Extract the [x, y] coordinate from the center of the cell holding the provided text.  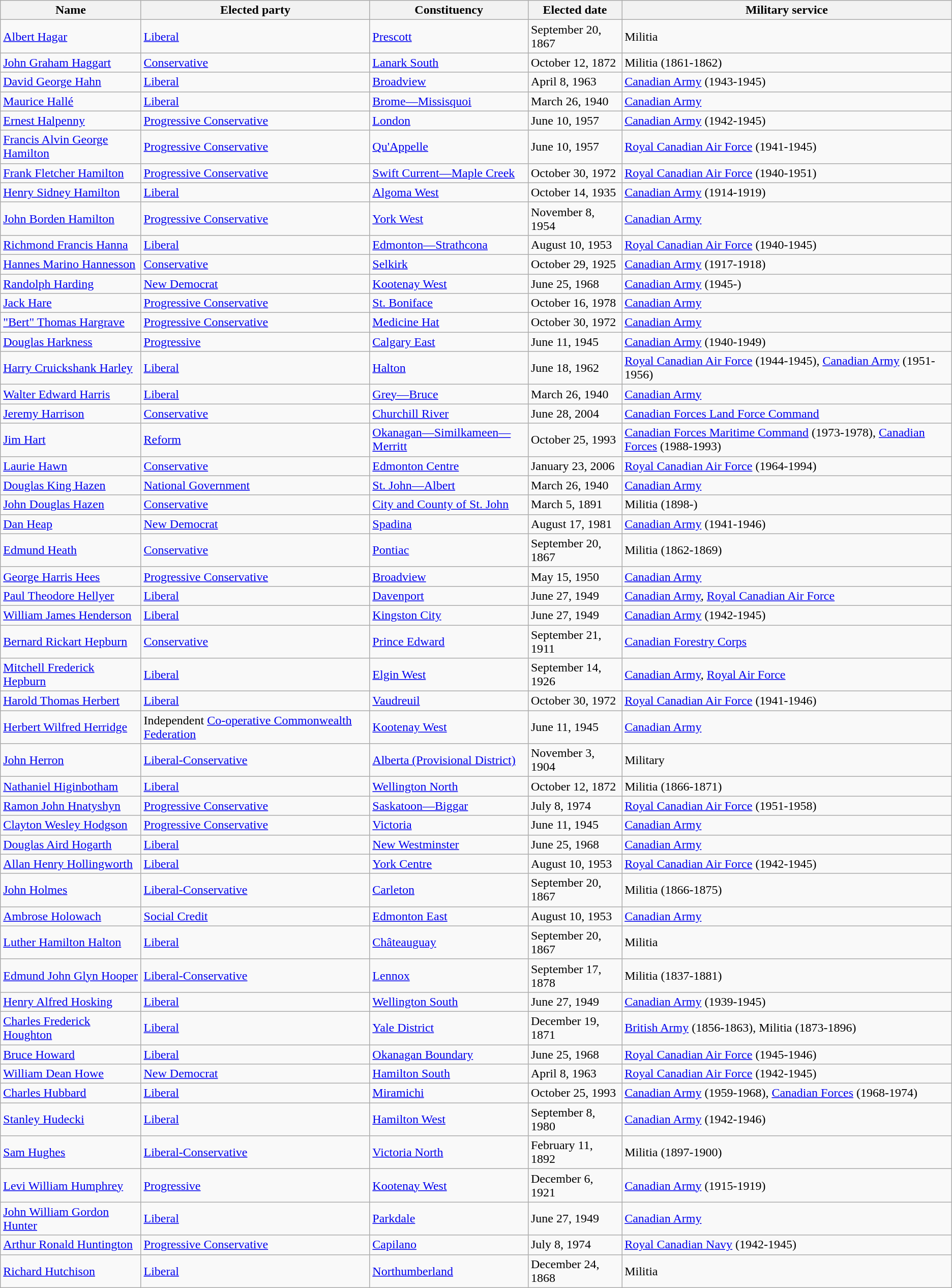
Bernard Rickart Hepburn [71, 641]
Maurice Hallé [71, 101]
October 16, 1978 [575, 303]
Davenport [449, 596]
John Borden Hamilton [71, 219]
Ernest Halpenny [71, 121]
Edmund John Glyn Hooper [71, 976]
John Herron [71, 760]
Canadian Army (1917-1918) [787, 264]
September 17, 1878 [575, 976]
Herbert Wilfred Herridge [71, 727]
Edmonton—Strathcona [449, 245]
City and County of St. John [449, 505]
Mitchell Frederick Hepburn [71, 675]
Royal Canadian Navy (1942-1945) [787, 1245]
Royal Canadian Air Force (1951-1958) [787, 806]
Yale District [449, 1028]
Canadian Army (1942-1946) [787, 1119]
John Holmes [71, 890]
Jim Hart [71, 440]
Edmund Heath [71, 550]
Northumberland [449, 1271]
Militia (1897-1900) [787, 1153]
Militia (1861-1862) [787, 63]
Qu'Appelle [449, 147]
British Army (1856-1863), Militia (1873-1896) [787, 1028]
January 23, 2006 [575, 466]
December 6, 1921 [575, 1185]
Dan Heap [71, 524]
October 29, 1925 [575, 264]
Kingston City [449, 615]
Grey—Bruce [449, 394]
Hannes Marino Hannesson [71, 264]
Churchill River [449, 414]
Social Credit [255, 916]
Victoria North [449, 1153]
Reform [255, 440]
David George Hahn [71, 82]
Militia (1837-1881) [787, 976]
Capilano [449, 1245]
Henry Alfred Hosking [71, 1002]
Saskatoon—Biggar [449, 806]
Hamilton South [449, 1074]
York Centre [449, 864]
Wellington South [449, 1002]
Prince Edward [449, 641]
Royal Canadian Air Force (1941-1945) [787, 147]
Canadian Army (1941-1946) [787, 524]
Canadian Army (1959-1968), Canadian Forces (1968-1974) [787, 1093]
London [449, 121]
Okanagan—Similkameen—Merritt [449, 440]
Medicine Hat [449, 323]
Canadian Forces Land Force Command [787, 414]
Name [71, 10]
Canadian Forestry Corps [787, 641]
Royal Canadian Air Force (1945-1946) [787, 1055]
Henry Sidney Hamilton [71, 192]
Douglas Aird Hogarth [71, 844]
Edmonton East [449, 916]
November 8, 1954 [575, 219]
Charles Hubbard [71, 1093]
November 3, 1904 [575, 760]
Luther Hamilton Halton [71, 942]
Sam Hughes [71, 1153]
September 14, 1926 [575, 675]
Military service [787, 10]
Constituency [449, 10]
Independent Co-operative Commonwealth Federation [255, 727]
New Westminster [449, 844]
Lanark South [449, 63]
Elected party [255, 10]
Bruce Howard [71, 1055]
Parkdale [449, 1219]
September 8, 1980 [575, 1119]
Randolph Harding [71, 283]
Richmond Francis Hanna [71, 245]
"Bert" Thomas Hargrave [71, 323]
Edmonton Centre [449, 466]
Albert Hagar [71, 37]
Selkirk [449, 264]
Lennox [449, 976]
Royal Canadian Air Force (1944-1945), Canadian Army (1951-1956) [787, 368]
August 17, 1981 [575, 524]
Canadian Army (1943-1945) [787, 82]
Walter Edward Harris [71, 394]
Carleton [449, 890]
Clayton Wesley Hodgson [71, 825]
Alberta (Provisional District) [449, 760]
Royal Canadian Air Force (1940-1945) [787, 245]
Allan Henry Hollingworth [71, 864]
Military [787, 760]
Jack Hare [71, 303]
Canadian Forces Maritime Command (1973-1978), Canadian Forces (1988-1993) [787, 440]
Harold Thomas Herbert [71, 701]
February 11, 1892 [575, 1153]
Miramichi [449, 1093]
Francis Alvin George Hamilton [71, 147]
Royal Canadian Air Force (1941-1946) [787, 701]
Algoma West [449, 192]
Canadian Army (1940-1949) [787, 342]
Harry Cruickshank Harley [71, 368]
Levi William Humphrey [71, 1185]
December 19, 1871 [575, 1028]
Wellington North [449, 786]
Halton [449, 368]
Charles Frederick Houghton [71, 1028]
Laurie Hawn [71, 466]
June 18, 1962 [575, 368]
Royal Canadian Air Force (1964-1994) [787, 466]
Jeremy Harrison [71, 414]
Swift Current—Maple Creek [449, 173]
Canadian Army (1939-1945) [787, 1002]
Vaudreuil [449, 701]
June 28, 2004 [575, 414]
Canadian Army, Royal Air Force [787, 675]
Châteauguay [449, 942]
Calgary East [449, 342]
Elected date [575, 10]
Nathaniel Higinbotham [71, 786]
Pontiac [449, 550]
September 21, 1911 [575, 641]
Spadina [449, 524]
Brome—Missisquoi [449, 101]
Arthur Ronald Huntington [71, 1245]
Canadian Army (1945-) [787, 283]
William Dean Howe [71, 1074]
Okanagan Boundary [449, 1055]
St. Boniface [449, 303]
William James Henderson [71, 615]
St. John—Albert [449, 485]
March 5, 1891 [575, 505]
George Harris Hees [71, 576]
Douglas King Hazen [71, 485]
Douglas Harkness [71, 342]
Victoria [449, 825]
Royal Canadian Air Force (1940-1951) [787, 173]
Canadian Army (1914-1919) [787, 192]
Militia (1866-1875) [787, 890]
Militia (1898-) [787, 505]
John Graham Haggart [71, 63]
John Douglas Hazen [71, 505]
Canadian Army, Royal Canadian Air Force [787, 596]
John William Gordon Hunter [71, 1219]
December 24, 1868 [575, 1271]
National Government [255, 485]
Militia (1862-1869) [787, 550]
Ambrose Holowach [71, 916]
York West [449, 219]
October 14, 1935 [575, 192]
Stanley Hudecki [71, 1119]
May 15, 1950 [575, 576]
Militia (1866-1871) [787, 786]
Elgin West [449, 675]
Ramon John Hnatyshyn [71, 806]
Paul Theodore Hellyer [71, 596]
Prescott [449, 37]
Frank Fletcher Hamilton [71, 173]
Hamilton West [449, 1119]
Canadian Army (1915-1919) [787, 1185]
Richard Hutchison [71, 1271]
